Find where the given text appears and provide that cell's center as [X, Y] coordinate. 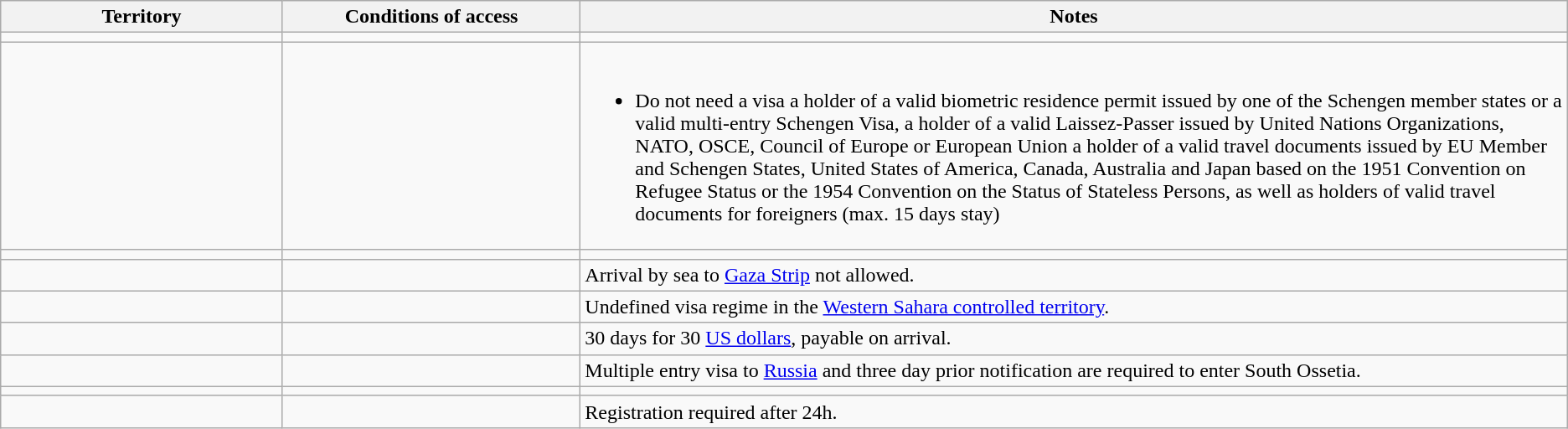
30 days for 30 US dollars, payable on arrival. [1074, 339]
Arrival by sea to Gaza Strip not allowed. [1074, 275]
Undefined visa regime in the Western Sahara controlled territory. [1074, 307]
Notes [1074, 17]
Registration required after 24h. [1074, 411]
Multiple entry visa to Russia and three day prior notification are required to enter South Ossetia. [1074, 370]
Conditions of access [431, 17]
Territory [142, 17]
